For the text-containing cell, return its midpoint in [X, Y] coordinate format. 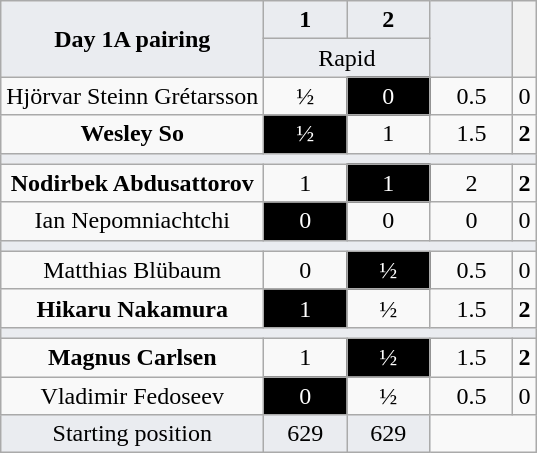
Nodirbek Abdusattorov [132, 183]
Wesley So [132, 134]
Ian Nepomniachtchi [132, 221]
Matthias Blübaum [132, 270]
Vladimir Fedoseev [132, 395]
Starting position [132, 434]
Day 1A pairing [132, 39]
Magnus Carlsen [132, 357]
Hikaru Nakamura [132, 308]
Hjörvar Steinn Grétarsson [132, 96]
Rapid [347, 58]
